Locate the cell with the specified text and output its (x, y) center coordinate. 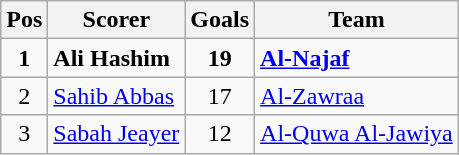
Sahib Abbas (116, 96)
Al-Najaf (357, 58)
2 (24, 96)
Team (357, 20)
12 (220, 134)
Sabah Jeayer (116, 134)
3 (24, 134)
Al-Quwa Al-Jawiya (357, 134)
Ali Hashim (116, 58)
Scorer (116, 20)
Goals (220, 20)
Pos (24, 20)
19 (220, 58)
1 (24, 58)
Al-Zawraa (357, 96)
17 (220, 96)
